Locate the cell with the specified text and output its (x, y) center coordinate. 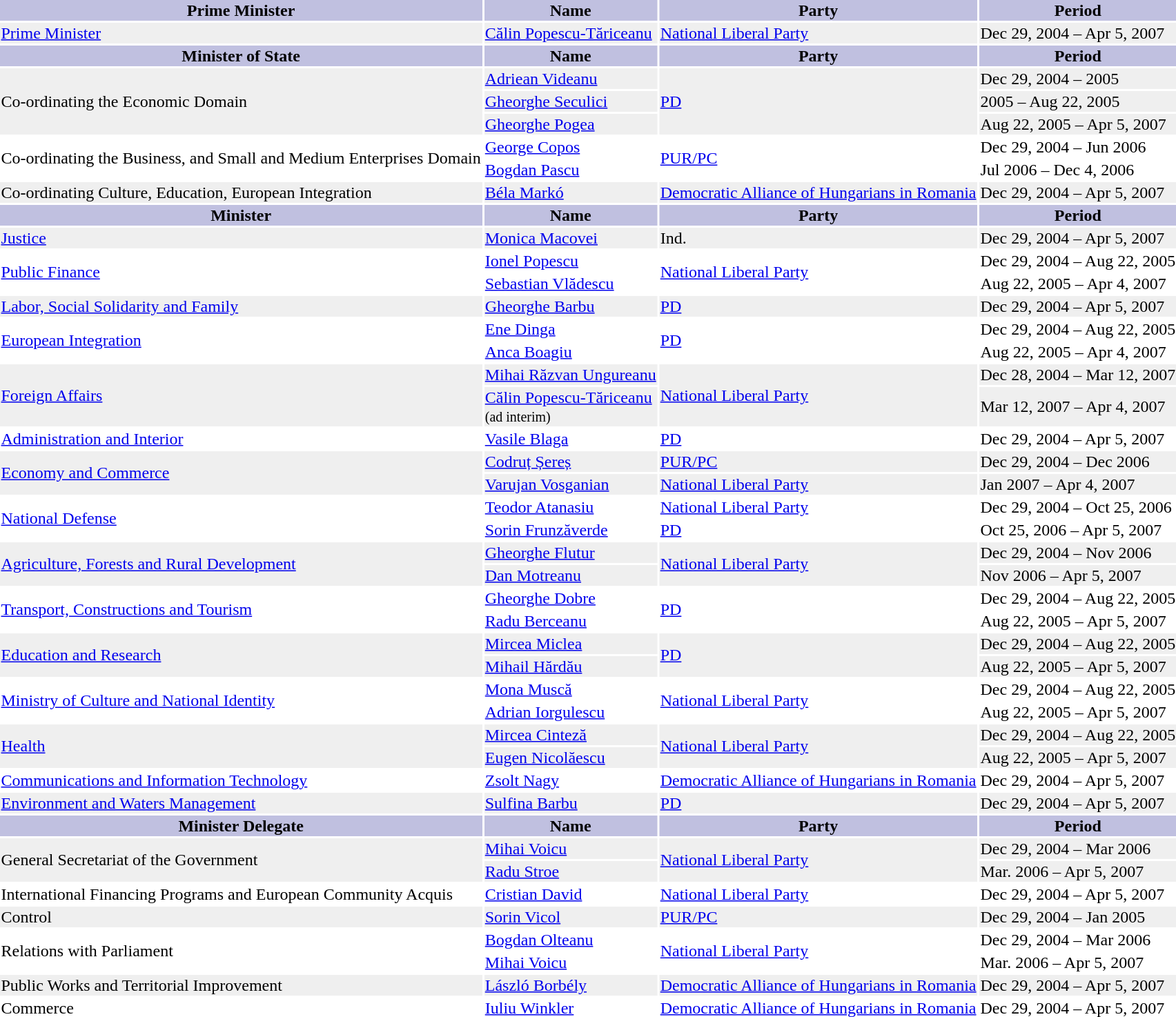
Minister Delegate (241, 826)
Ene Dinga (570, 329)
Education and Research (241, 655)
Environment and Waters Management (241, 803)
General Secretariat of the Government (241, 860)
Béla Markó (570, 192)
Adriean Videanu (570, 79)
Foreign Affairs (241, 395)
Anca Boagiu (570, 352)
Public Finance (241, 272)
Relations with Parliament (241, 951)
Sulfina Barbu (570, 803)
Vasile Blaga (570, 439)
Economy and Commerce (241, 473)
Minister of State (241, 56)
European Integration (241, 341)
Mircea Miclea (570, 644)
Bogdan Olteanu (570, 940)
Gheorghe Seculici (570, 101)
Ind. (819, 238)
Monica Macovei (570, 238)
Adrian Iorgulescu (570, 712)
Mircea Cinteză (570, 735)
Teodor Atanasiu (570, 507)
Transport, Constructions and Tourism (241, 610)
Varujan Vosganian (570, 484)
Communications and Information Technology (241, 780)
Ministry of Culture and National Identity (241, 701)
Minister (241, 215)
Gheorghe Pogea (570, 124)
Mona Muscă (570, 689)
Co-ordinating the Economic Domain (241, 101)
Control (241, 917)
International Financing Programs and European Community Acquis (241, 894)
Gheorghe Dobre (570, 598)
Călin Popescu-Tăriceanu (570, 33)
Radu Berceanu (570, 621)
George Copos (570, 147)
Cristian David (570, 894)
Bogdan Pascu (570, 170)
Labor, Social Solidarity and Family (241, 306)
Justice (241, 238)
Gheorghe Barbu (570, 306)
Gheorghe Flutur (570, 553)
Agriculture, Forests and Rural Development (241, 564)
Zsolt Nagy (570, 780)
Eugen Nicolăescu (570, 758)
Sebastian Vlădescu (570, 284)
Public Works and Territorial Improvement (241, 985)
Co-ordinating Culture, Education, European Integration (241, 192)
Health (241, 747)
Dan Motreanu (570, 575)
Sorin Frunzăverde (570, 530)
Sorin Vicol (570, 917)
László Borbély (570, 985)
Radu Stroe (570, 871)
Codruț Șereș (570, 462)
Administration and Interior (241, 439)
National Defense (241, 519)
Călin Popescu-Tăriceanu(ad interim) (570, 407)
Co-ordinating the Business, and Small and Medium Enterprises Domain (241, 159)
Mihai Răzvan Ungureanu (570, 375)
Mihail Hărdău (570, 667)
Ionel Popescu (570, 261)
